Extract the [X, Y] coordinate from the center of the cell holding the provided text.  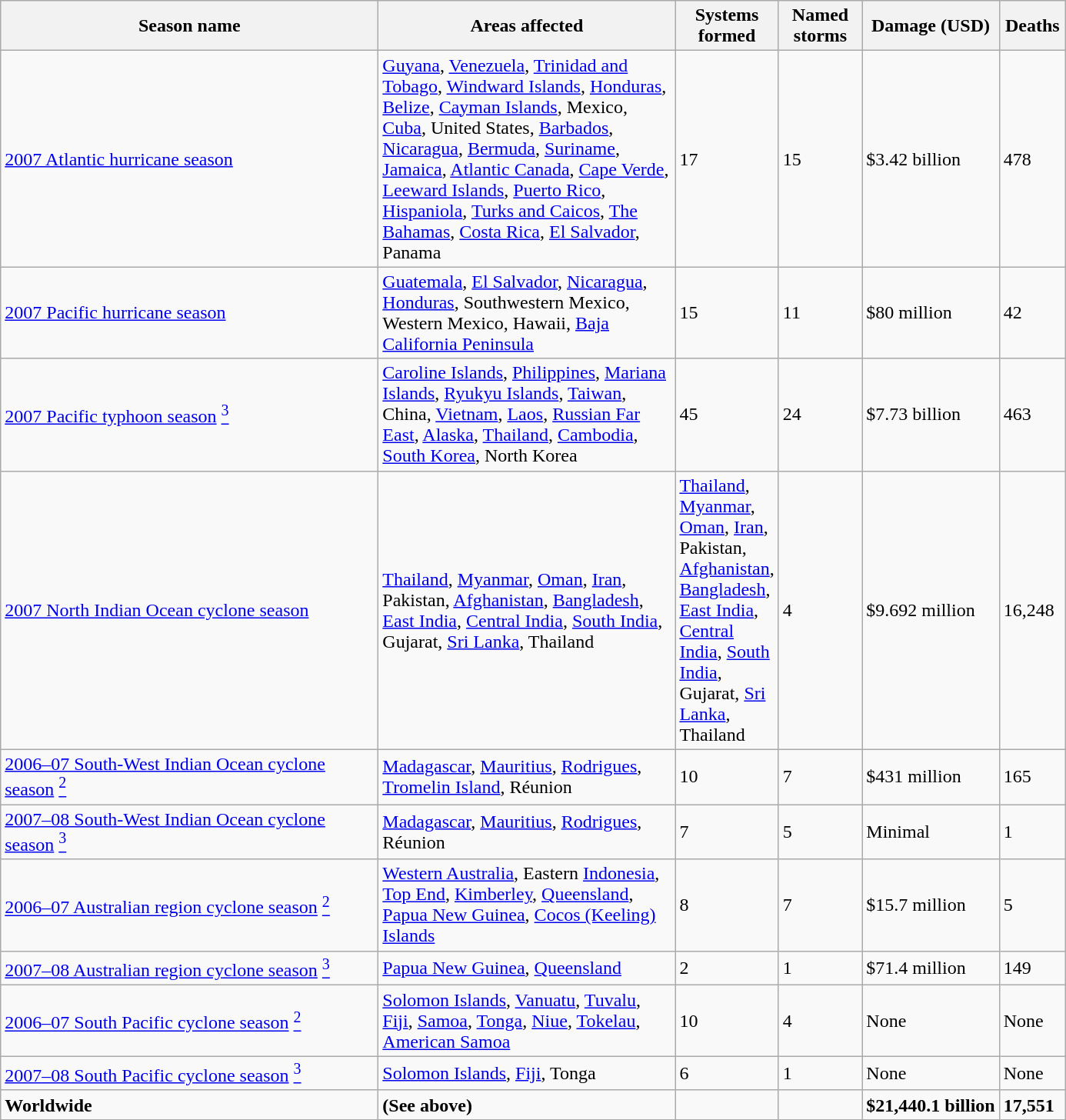
2007 Pacific hurricane season [189, 312]
Solomon Islands, Fiji, Tonga [527, 1074]
$80 million [931, 312]
2007–08 South-West Indian Ocean cyclone season 3 [189, 832]
Systems formed [727, 26]
$7.73 billion [931, 415]
17 [727, 158]
Madagascar, Mauritius, Rodrigues, Réunion [527, 832]
Madagascar, Mauritius, Rodrigues, Tromelin Island, Réunion [527, 777]
165 [1032, 777]
Deaths [1032, 26]
Season name [189, 26]
Guatemala, El Salvador, Nicaragua, Honduras, Southwestern Mexico, Western Mexico, Hawaii, Baja California Peninsula [527, 312]
11 [820, 312]
Worldwide [189, 1105]
17,551 [1032, 1105]
$9.692 million [931, 610]
Damage (USD) [931, 26]
$15.7 million [931, 905]
$3.42 billion [931, 158]
16,248 [1032, 610]
$431 million [931, 777]
Solomon Islands, Vanuatu, Tuvalu, Fiji, Samoa, Tonga, Niue, Tokelau, American Samoa [527, 1021]
24 [820, 415]
2 [727, 968]
42 [1032, 312]
2007–08 Australian region cyclone season 3 [189, 968]
$71.4 million [931, 968]
$21,440.1 billion [931, 1105]
2007 Pacific typhoon season 3 [189, 415]
8 [727, 905]
478 [1032, 158]
(See above) [527, 1105]
Named storms [820, 26]
6 [727, 1074]
149 [1032, 968]
463 [1032, 415]
2006–07 Australian region cyclone season 2 [189, 905]
2007 North Indian Ocean cyclone season [189, 610]
2007 Atlantic hurricane season [189, 158]
2006–07 South Pacific cyclone season 2 [189, 1021]
Areas affected [527, 26]
2006–07 South-West Indian Ocean cyclone season 2 [189, 777]
Western Australia, Eastern Indonesia, Top End, Kimberley, Queensland, Papua New Guinea, Cocos (Keeling) Islands [527, 905]
2007–08 South Pacific cyclone season 3 [189, 1074]
45 [727, 415]
Papua New Guinea, Queensland [527, 968]
Minimal [931, 832]
